Return the (X, Y) coordinate for the center point of the cell that contains the specified text.  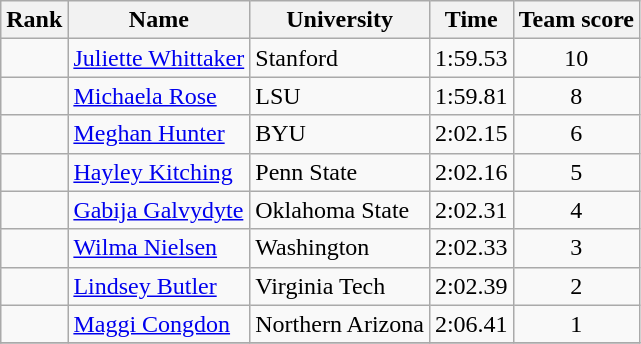
2:02.39 (471, 286)
BYU (340, 134)
1:59.81 (471, 96)
Juliette Whittaker (159, 58)
Michaela Rose (159, 96)
Gabija Galvydyte (159, 210)
2:02.15 (471, 134)
1 (576, 324)
Time (471, 20)
Washington (340, 248)
Virginia Tech (340, 286)
Wilma Nielsen (159, 248)
3 (576, 248)
2:02.16 (471, 172)
Rank (34, 20)
Team score (576, 20)
Lindsey Butler (159, 286)
6 (576, 134)
5 (576, 172)
10 (576, 58)
1:59.53 (471, 58)
8 (576, 96)
2:02.33 (471, 248)
2 (576, 286)
Stanford (340, 58)
4 (576, 210)
Northern Arizona (340, 324)
University (340, 20)
2:06.41 (471, 324)
Penn State (340, 172)
Name (159, 20)
Hayley Kitching (159, 172)
2:02.31 (471, 210)
Maggi Congdon (159, 324)
Oklahoma State (340, 210)
LSU (340, 96)
Meghan Hunter (159, 134)
